For the text-containing cell, return its midpoint in (X, Y) coordinate format. 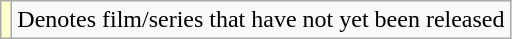
Denotes film/series that have not yet been released (261, 20)
